Identify which cell holds the provided text, then report its [x, y] central coordinate. 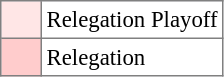
Relegation Playoff [132, 20]
Relegation [132, 57]
